Capture the cell that displays the provided text and extract its [X, Y] central coordinate. 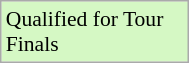
Qualified for Tour Finals [95, 32]
